Locate the cell with the specified text and output its (X, Y) center coordinate. 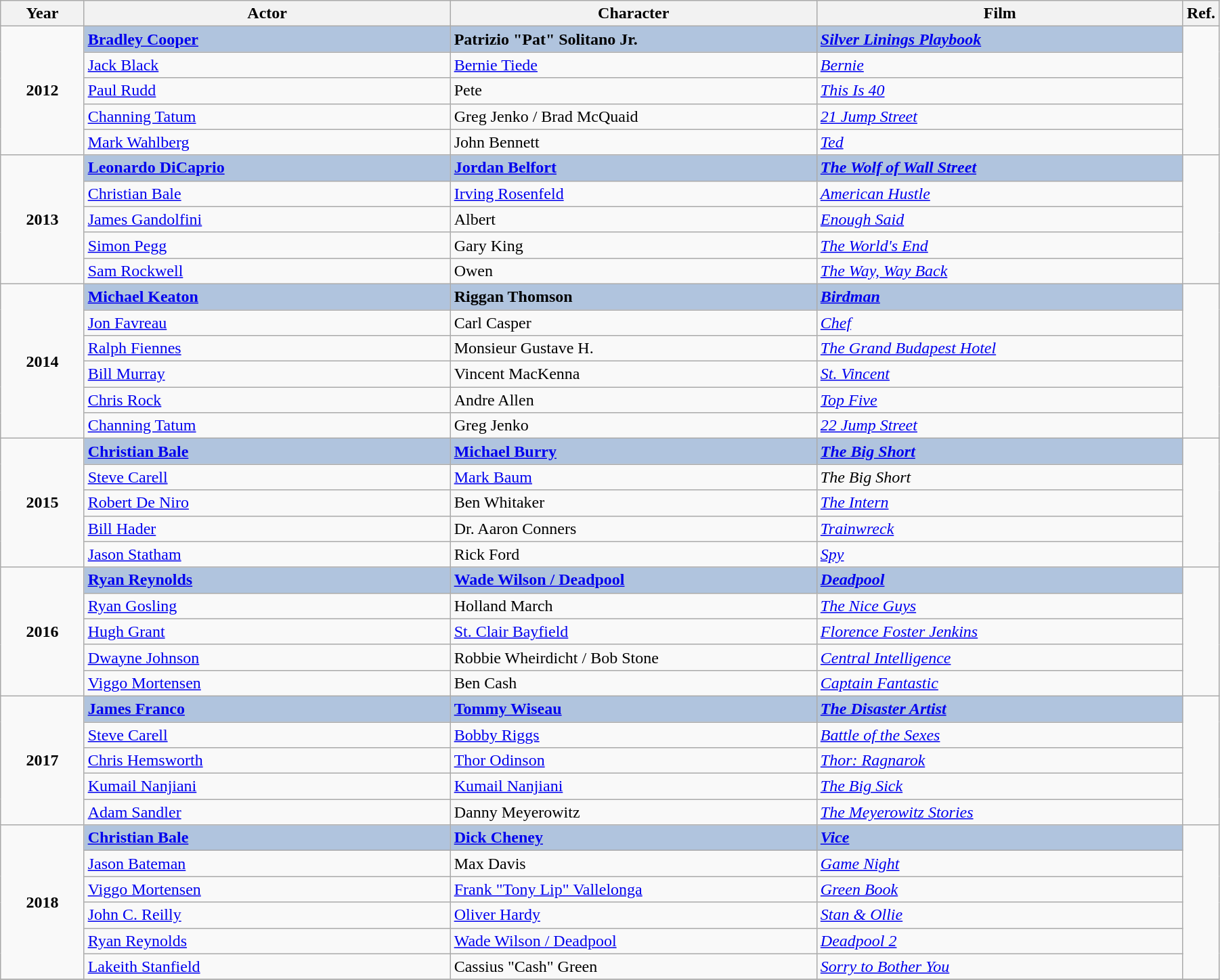
Andre Allen (634, 400)
2013 (42, 219)
Top Five (999, 400)
Chris Hemsworth (267, 761)
Frank "Tony Lip" Vallelonga (634, 889)
Ted (999, 142)
John C. Reilly (267, 915)
Character (634, 14)
Florence Foster Jenkins (999, 631)
Trainwreck (999, 529)
Owen (634, 271)
Leonardo DiCaprio (267, 168)
Game Night (999, 864)
Jason Bateman (267, 864)
Silver Linings Playbook (999, 39)
Bobby Riggs (634, 734)
St. Clair Bayfield (634, 631)
Michael Burry (634, 451)
Bernie (999, 65)
2012 (42, 91)
Gary King (634, 245)
2017 (42, 760)
Enough Said (999, 219)
Riggan Thomson (634, 296)
American Hustle (999, 194)
Bradley Cooper (267, 39)
Thor: Ragnarok (999, 761)
Irving Rosenfeld (634, 194)
Ben Whitaker (634, 503)
Central Intelligence (999, 657)
Dr. Aaron Conners (634, 529)
Sorry to Bother You (999, 966)
Year (42, 14)
Deadpool 2 (999, 941)
2018 (42, 902)
Chef (999, 323)
Chris Rock (267, 400)
Oliver Hardy (634, 915)
Tommy Wiseau (634, 709)
Hugh Grant (267, 631)
Albert (634, 219)
Ref. (1201, 14)
The Disaster Artist (999, 709)
Paul Rudd (267, 91)
Jon Favreau (267, 323)
Danny Meyerowitz (634, 812)
Rick Ford (634, 554)
Bill Hader (267, 529)
Robert De Niro (267, 503)
Michael Keaton (267, 296)
Adam Sandler (267, 812)
2014 (42, 361)
Robbie Wheirdicht / Bob Stone (634, 657)
The World's End (999, 245)
The Grand Budapest Hotel (999, 349)
The Big Sick (999, 786)
Film (999, 14)
The Meyerowitz Stories (999, 812)
Dick Cheney (634, 838)
22 Jump Street (999, 426)
Ryan Gosling (267, 606)
Green Book (999, 889)
Bill Murray (267, 374)
Stan & Ollie (999, 915)
Birdman (999, 296)
Lakeith Stanfield (267, 966)
Carl Casper (634, 323)
Jordan Belfort (634, 168)
John Bennett (634, 142)
Jack Black (267, 65)
Jason Statham (267, 554)
Pete (634, 91)
Mark Baum (634, 477)
21 Jump Street (999, 116)
Max Davis (634, 864)
Vice (999, 838)
Simon Pegg (267, 245)
Ben Cash (634, 683)
Thor Odinson (634, 761)
James Gandolfini (267, 219)
James Franco (267, 709)
Bernie Tiede (634, 65)
The Nice Guys (999, 606)
2016 (42, 631)
Deadpool (999, 580)
Monsieur Gustave H. (634, 349)
The Way, Way Back (999, 271)
Vincent MacKenna (634, 374)
Ralph Fiennes (267, 349)
This Is 40 (999, 91)
Holland March (634, 606)
Patrizio "Pat" Solitano Jr. (634, 39)
Sam Rockwell (267, 271)
Spy (999, 554)
2015 (42, 503)
Battle of the Sexes (999, 734)
Greg Jenko / Brad McQuaid (634, 116)
The Intern (999, 503)
Mark Wahlberg (267, 142)
St. Vincent (999, 374)
Captain Fantastic (999, 683)
The Wolf of Wall Street (999, 168)
Dwayne Johnson (267, 657)
Greg Jenko (634, 426)
Cassius "Cash" Green (634, 966)
Actor (267, 14)
